Provide the [X, Y] coordinate of the cell's center where the given text is located.  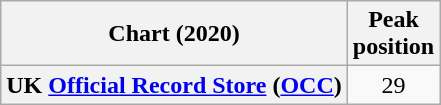
UK Official Record Store (OCC) [174, 85]
Chart (2020) [174, 34]
Peakposition [393, 34]
29 [393, 85]
